Search for the cell housing the specified text and yield its (X, Y) center coordinate. 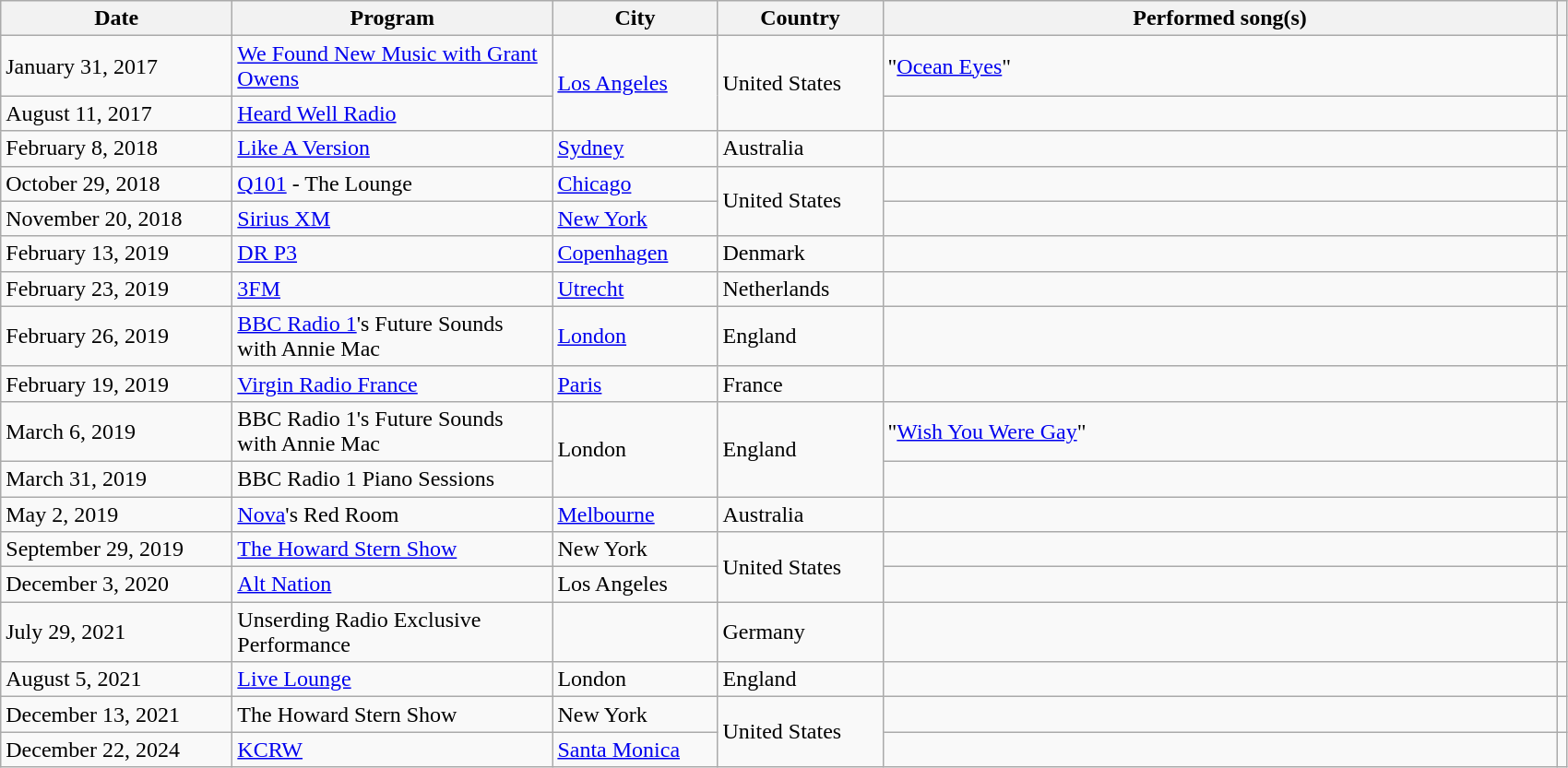
February 19, 2019 (116, 384)
Heard Well Radio (393, 113)
Q101 - The Lounge (393, 183)
February 26, 2019 (116, 336)
Utrecht (635, 289)
December 22, 2024 (116, 750)
BBC Radio 1 Piano Sessions (393, 479)
Sirius XM (393, 219)
Virgin Radio France (393, 384)
Unserding Radio Exclusive Performance (393, 632)
DR P3 (393, 254)
August 11, 2017 (116, 113)
March 6, 2019 (116, 431)
December 13, 2021 (116, 715)
February 13, 2019 (116, 254)
Germany (801, 632)
"Wish You Were Gay" (1219, 431)
February 23, 2019 (116, 289)
November 20, 2018 (116, 219)
France (801, 384)
October 29, 2018 (116, 183)
March 31, 2019 (116, 479)
February 8, 2018 (116, 148)
Performed song(s) (1219, 18)
May 2, 2019 (116, 514)
Country (801, 18)
Program (393, 18)
Chicago (635, 183)
Paris (635, 384)
Denmark (801, 254)
Date (116, 18)
Live Lounge (393, 679)
December 3, 2020 (116, 585)
Copenhagen (635, 254)
Like A Version (393, 148)
August 5, 2021 (116, 679)
Santa Monica (635, 750)
"Ocean Eyes" (1219, 66)
Alt Nation (393, 585)
Netherlands (801, 289)
September 29, 2019 (116, 549)
Nova's Red Room (393, 514)
July 29, 2021 (116, 632)
Sydney (635, 148)
Melbourne (635, 514)
January 31, 2017 (116, 66)
3FM (393, 289)
KCRW (393, 750)
We Found New Music with Grant Owens (393, 66)
City (635, 18)
